Return [x, y] of the center of cell containing provided text 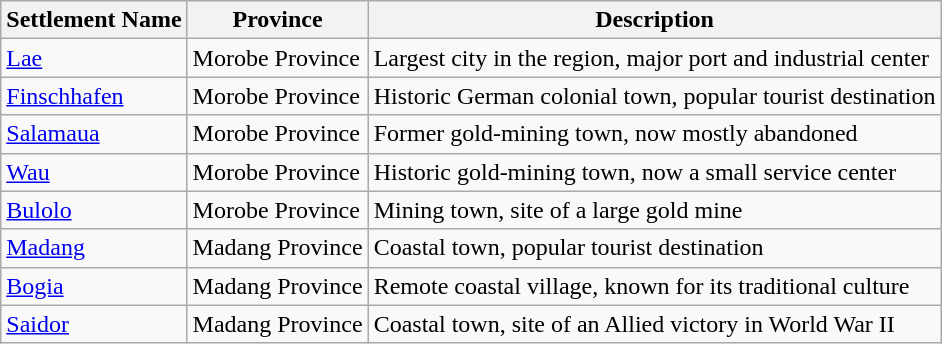
Remote coastal village, known for its traditional culture [654, 286]
Settlement Name [94, 20]
Province [278, 20]
Description [654, 20]
Former gold-mining town, now mostly abandoned [654, 134]
Historic gold-mining town, now a small service center [654, 172]
Madang [94, 248]
Historic German colonial town, popular tourist destination [654, 96]
Bulolo [94, 210]
Lae [94, 58]
Mining town, site of a large gold mine [654, 210]
Bogia [94, 286]
Largest city in the region, major port and industrial center [654, 58]
Wau [94, 172]
Saidor [94, 324]
Finschhafen [94, 96]
Coastal town, popular tourist destination [654, 248]
Coastal town, site of an Allied victory in World War II [654, 324]
Salamaua [94, 134]
